Pinpoint the cell where the given text exists, returning its (x, y) midpoint coordinate. 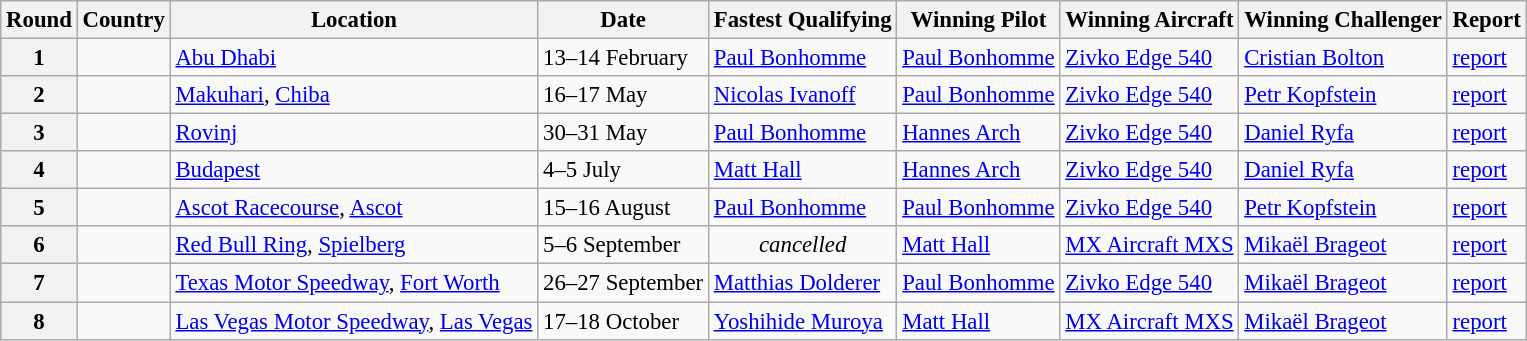
15–16 August (624, 208)
Report (1486, 20)
Red Bull Ring, Spielberg (354, 245)
Texas Motor Speedway, Fort Worth (354, 283)
7 (39, 283)
Ascot Racecourse, Ascot (354, 208)
Yoshihide Muroya (802, 321)
Location (354, 20)
5 (39, 208)
17–18 October (624, 321)
Winning Pilot (978, 20)
Rovinj (354, 133)
30–31 May (624, 133)
3 (39, 133)
5–6 September (624, 245)
1 (39, 58)
Fastest Qualifying (802, 20)
Round (39, 20)
cancelled (802, 245)
2 (39, 95)
4 (39, 170)
Winning Challenger (1343, 20)
Makuhari, Chiba (354, 95)
Las Vegas Motor Speedway, Las Vegas (354, 321)
Country (124, 20)
Cristian Bolton (1343, 58)
Matthias Dolderer (802, 283)
Abu Dhabi (354, 58)
13–14 February (624, 58)
Date (624, 20)
Budapest (354, 170)
4–5 July (624, 170)
16–17 May (624, 95)
Winning Aircraft (1150, 20)
Nicolas Ivanoff (802, 95)
8 (39, 321)
26–27 September (624, 283)
6 (39, 245)
